Capture the cell that displays the provided text and extract its (X, Y) central coordinate. 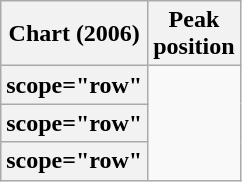
Chart (2006) (74, 34)
Peakposition (194, 34)
